Detect which cell encompasses the target text, then output its [X, Y] center coordinate. 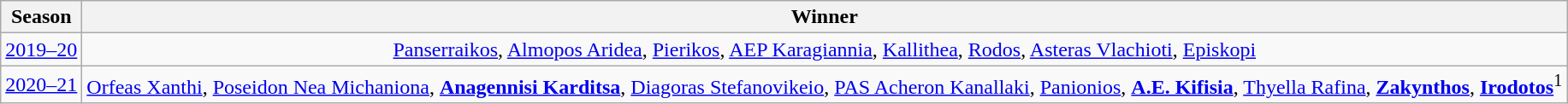
Winner [825, 17]
2019–20 [41, 49]
2020–21 [41, 85]
Season [41, 17]
Panserraikos, Almopos Aridea, Pierikos, AEP Karagiannia, Kallithea, Rodos, Asteras Vlachioti, Episkopi [825, 49]
